Detect which cell encompasses the target text, then output its (x, y) center coordinate. 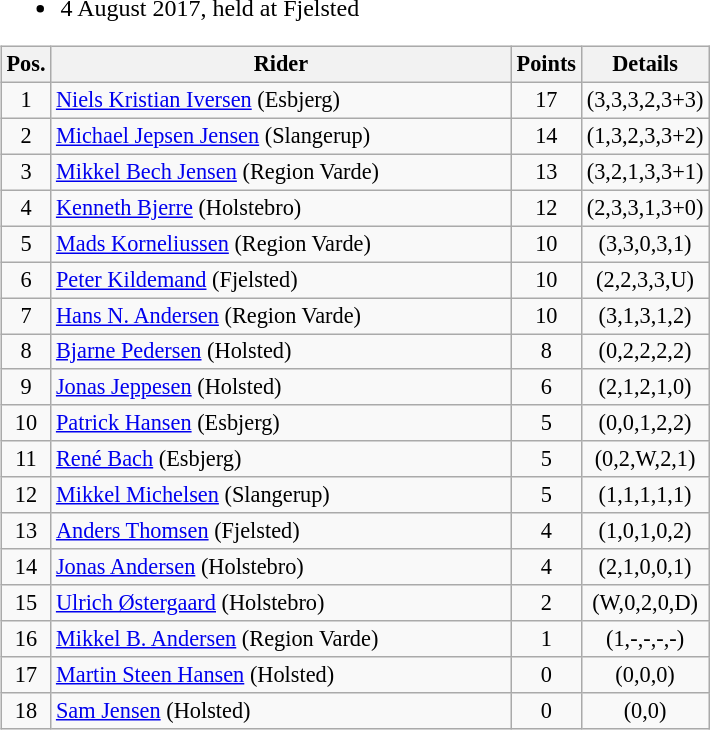
18 (26, 711)
(1,1,1,1,1) (646, 495)
Mikkel Michelsen (Slangerup) (281, 495)
Peter Kildemand (Fjelsted) (281, 280)
Patrick Hansen (Esbjerg) (281, 423)
3 (26, 172)
(0,0,1,2,2) (646, 423)
11 (26, 459)
Bjarne Pedersen (Holsted) (281, 352)
9 (26, 387)
(0,0,0) (646, 675)
(0,2,2,2,2) (646, 352)
Jonas Jeppesen (Holsted) (281, 387)
Michael Jepsen Jensen (Slangerup) (281, 136)
16 (26, 639)
Anders Thomsen (Fjelsted) (281, 531)
Jonas Andersen (Holstebro) (281, 567)
René Bach (Esbjerg) (281, 459)
Hans N. Andersen (Region Varde) (281, 316)
Kenneth Bjerre (Holstebro) (281, 208)
Rider (281, 64)
(0,2,W,2,1) (646, 459)
(3,1,3,1,2) (646, 316)
(2,3,3,1,3+0) (646, 208)
Niels Kristian Iversen (Esbjerg) (281, 100)
15 (26, 603)
(W,0,2,0,D) (646, 603)
(1,0,1,0,2) (646, 531)
Mikkel Bech Jensen (Region Varde) (281, 172)
(2,1,0,0,1) (646, 567)
Martin Steen Hansen (Holsted) (281, 675)
Mikkel B. Andersen (Region Varde) (281, 639)
(2,2,3,3,U) (646, 280)
Mads Korneliussen (Region Varde) (281, 244)
(3,3,3,2,3+3) (646, 100)
Ulrich Østergaard (Holstebro) (281, 603)
(2,1,2,1,0) (646, 387)
(0,0) (646, 711)
(3,2,1,3,3+1) (646, 172)
(1,3,2,3,3+2) (646, 136)
(1,-,-,-,-) (646, 639)
7 (26, 316)
Sam Jensen (Holsted) (281, 711)
Details (646, 64)
Points (546, 64)
(3,3,0,3,1) (646, 244)
Pos. (26, 64)
